Extract the (x, y) coordinate from the center of the cell holding the provided text.  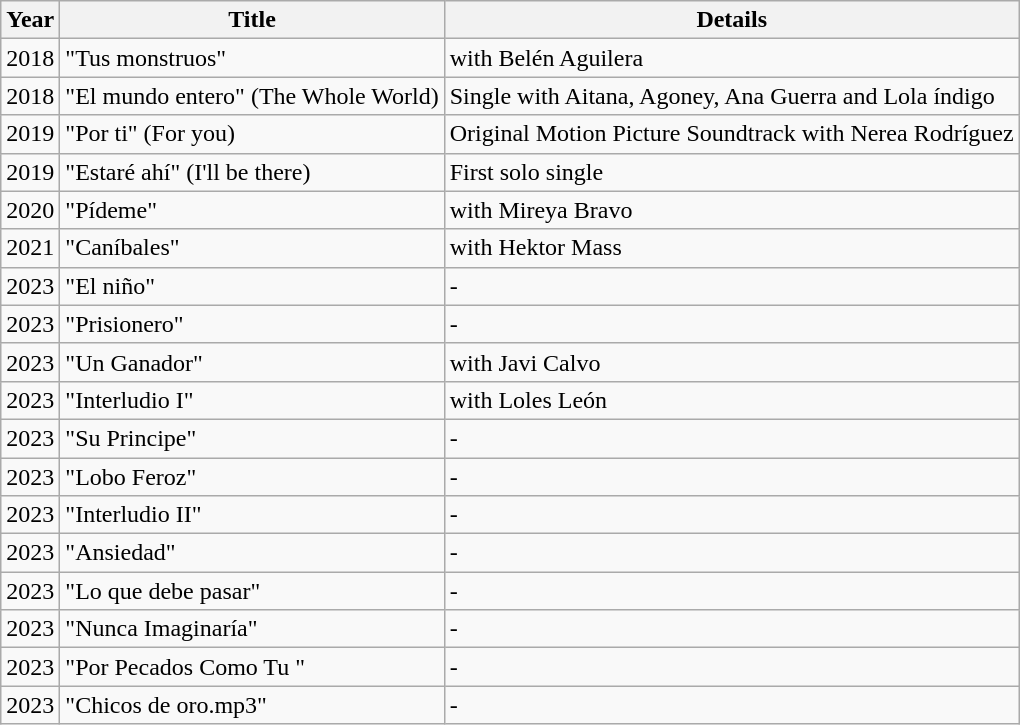
2021 (30, 248)
"Estaré ahí" (I'll be there) (252, 172)
"Chicos de oro.mp3" (252, 705)
"Nunca Imaginaría" (252, 629)
"Interludio I" (252, 400)
"Por Pecados Como Tu " (252, 667)
Year (30, 20)
"El niño" (252, 286)
"Pídeme" (252, 210)
Title (252, 20)
with Belén Aguilera (732, 58)
with Loles León (732, 400)
"Caníbales" (252, 248)
with Mireya Bravo (732, 210)
First solo single (732, 172)
with Hektor Mass (732, 248)
Single with Aitana, Agoney, Ana Guerra and Lola índigo (732, 96)
"Lobo Feroz" (252, 477)
"Un Ganador" (252, 362)
"Ansiedad" (252, 553)
"Prisionero" (252, 324)
with Javi Calvo (732, 362)
"Por ti" (For you) (252, 134)
Details (732, 20)
"Su Principe" (252, 438)
"El mundo entero" (The Whole World) (252, 96)
2020 (30, 210)
"Tus monstruos" (252, 58)
"Lo que debe pasar" (252, 591)
"Interludio II" (252, 515)
Original Motion Picture Soundtrack with Nerea Rodríguez (732, 134)
